Capture the cell that displays the provided text and extract its (X, Y) central coordinate. 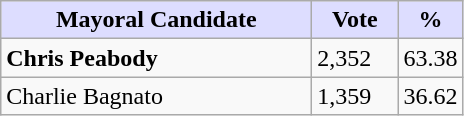
36.62 (430, 96)
63.38 (430, 58)
1,359 (355, 96)
Mayoral Candidate (156, 20)
% (430, 20)
2,352 (355, 58)
Charlie Bagnato (156, 96)
Chris Peabody (156, 58)
Vote (355, 20)
